Provide the [x, y] coordinate of the cell's center where the given text is located.  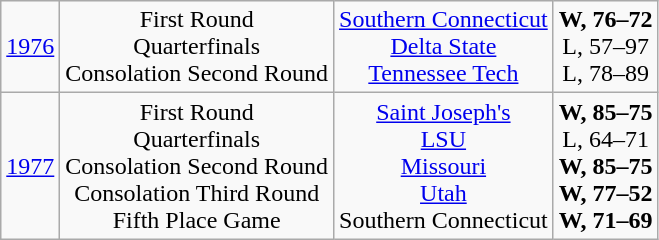
Southern ConnecticutDelta StateTennessee Tech [444, 47]
W, 85–75L, 64–71W, 85–75W, 77–52W, 71–69 [606, 166]
First RoundQuarterfinalsConsolation Second RoundConsolation Third RoundFifth Place Game [197, 166]
First RoundQuarterfinalsConsolation Second Round [197, 47]
1977 [30, 166]
Saint Joseph'sLSUMissouriUtahSouthern Connecticut [444, 166]
W, 76–72L, 57–97L, 78–89 [606, 47]
1976 [30, 47]
